Capture the cell that displays the provided text and extract its (x, y) central coordinate. 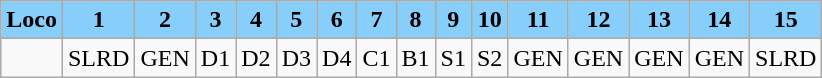
1 (98, 20)
9 (453, 20)
D1 (215, 58)
3 (215, 20)
D2 (256, 58)
8 (416, 20)
4 (256, 20)
6 (337, 20)
15 (786, 20)
B1 (416, 58)
2 (165, 20)
7 (376, 20)
10 (489, 20)
D3 (296, 58)
13 (659, 20)
S2 (489, 58)
5 (296, 20)
11 (538, 20)
D4 (337, 58)
S1 (453, 58)
C1 (376, 58)
12 (598, 20)
14 (719, 20)
Loco (32, 20)
